Search for the cell housing the specified text and yield its [X, Y] center coordinate. 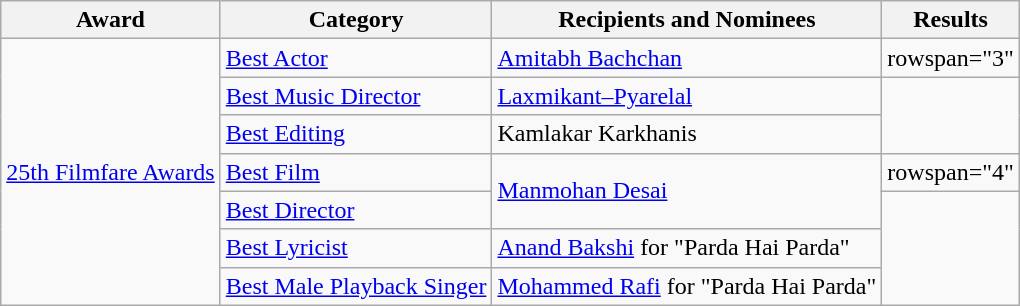
Amitabh Bachchan [687, 58]
Anand Bakshi for "Parda Hai Parda" [687, 248]
Kamlakar Karkhanis [687, 134]
Best Actor [356, 58]
Manmohan Desai [687, 191]
Best Director [356, 210]
Award [110, 20]
Best Film [356, 172]
Mohammed Rafi for "Parda Hai Parda" [687, 286]
Best Lyricist [356, 248]
Recipients and Nominees [687, 20]
rowspan="4" [951, 172]
Results [951, 20]
rowspan="3" [951, 58]
Laxmikant–Pyarelal [687, 96]
Best Editing [356, 134]
25th Filmfare Awards [110, 172]
Best Male Playback Singer [356, 286]
Category [356, 20]
Best Music Director [356, 96]
